Extract the (X, Y) coordinate from the center of the cell holding the provided text.  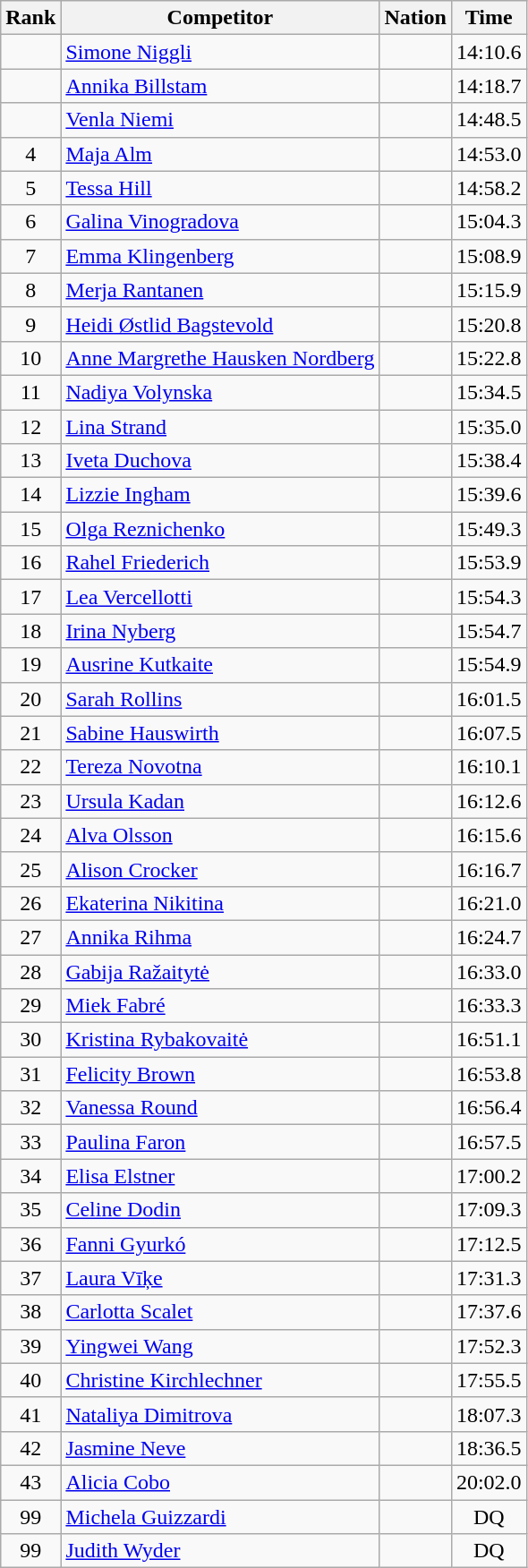
8 (30, 290)
26 (30, 903)
Annika Billstam (220, 86)
Maja Alm (220, 154)
37 (30, 1278)
Ausrine Kutkaite (220, 665)
Elisa Elstner (220, 1176)
12 (30, 427)
11 (30, 392)
15:08.9 (489, 256)
17:52.3 (489, 1346)
41 (30, 1414)
Kristina Rybakovaitė (220, 1040)
16:53.8 (489, 1074)
14:58.2 (489, 188)
38 (30, 1312)
16:24.7 (489, 937)
Nadiya Volynska (220, 392)
14 (30, 495)
5 (30, 188)
43 (30, 1482)
20:02.0 (489, 1482)
28 (30, 971)
40 (30, 1380)
39 (30, 1346)
36 (30, 1244)
15:04.3 (489, 222)
Competitor (220, 18)
15:20.8 (489, 324)
Alicia Cobo (220, 1482)
16:21.0 (489, 903)
17:00.2 (489, 1176)
9 (30, 324)
Venla Niemi (220, 120)
Iveta Duchova (220, 461)
Anne Margrethe Hausken Nordberg (220, 358)
17:12.5 (489, 1244)
18 (30, 631)
17:09.3 (489, 1210)
16:12.6 (489, 801)
15:54.3 (489, 597)
Yingwei Wang (220, 1346)
21 (30, 733)
16:57.5 (489, 1142)
16:01.5 (489, 699)
18:07.3 (489, 1414)
Alison Crocker (220, 869)
14:10.6 (489, 52)
19 (30, 665)
15:35.0 (489, 427)
Christine Kirchlechner (220, 1380)
Irina Nyberg (220, 631)
22 (30, 767)
35 (30, 1210)
25 (30, 869)
Time (489, 18)
Felicity Brown (220, 1074)
15 (30, 529)
Annika Rihma (220, 937)
Gabija Ražaitytė (220, 971)
Paulina Faron (220, 1142)
29 (30, 1006)
Fanni Gyurkó (220, 1244)
7 (30, 256)
Miek Fabré (220, 1006)
42 (30, 1448)
16:56.4 (489, 1108)
23 (30, 801)
15:49.3 (489, 529)
Tereza Novotna (220, 767)
16:07.5 (489, 733)
Merja Rantanen (220, 290)
17:31.3 (489, 1278)
Sabine Hauswirth (220, 733)
24 (30, 835)
Rahel Friederich (220, 563)
14:53.0 (489, 154)
34 (30, 1176)
17:55.5 (489, 1380)
4 (30, 154)
15:54.7 (489, 631)
14:18.7 (489, 86)
16:33.3 (489, 1006)
Lea Vercellotti (220, 597)
Nation (415, 18)
13 (30, 461)
10 (30, 358)
Celine Dodin (220, 1210)
Olga Reznichenko (220, 529)
Laura Vīķe (220, 1278)
Judith Wyder (220, 1551)
Nataliya Dimitrova (220, 1414)
Carlotta Scalet (220, 1312)
17:37.6 (489, 1312)
15:22.8 (489, 358)
16 (30, 563)
31 (30, 1074)
Michela Guizzardi (220, 1517)
16:33.0 (489, 971)
Jasmine Neve (220, 1448)
Alva Olsson (220, 835)
Lina Strand (220, 427)
16:10.1 (489, 767)
14:48.5 (489, 120)
15:15.9 (489, 290)
27 (30, 937)
16:51.1 (489, 1040)
Sarah Rollins (220, 699)
Tessa Hill (220, 188)
20 (30, 699)
Lizzie Ingham (220, 495)
Galina Vinogradova (220, 222)
15:54.9 (489, 665)
Ursula Kadan (220, 801)
6 (30, 222)
30 (30, 1040)
Simone Niggli (220, 52)
15:38.4 (489, 461)
Ekaterina Nikitina (220, 903)
33 (30, 1142)
18:36.5 (489, 1448)
Heidi Østlid Bagstevold (220, 324)
15:39.6 (489, 495)
17 (30, 597)
Rank (30, 18)
Emma Klingenberg (220, 256)
Vanessa Round (220, 1108)
15:34.5 (489, 392)
32 (30, 1108)
16:15.6 (489, 835)
15:53.9 (489, 563)
16:16.7 (489, 869)
